Search for the cell housing the specified text and yield its [x, y] center coordinate. 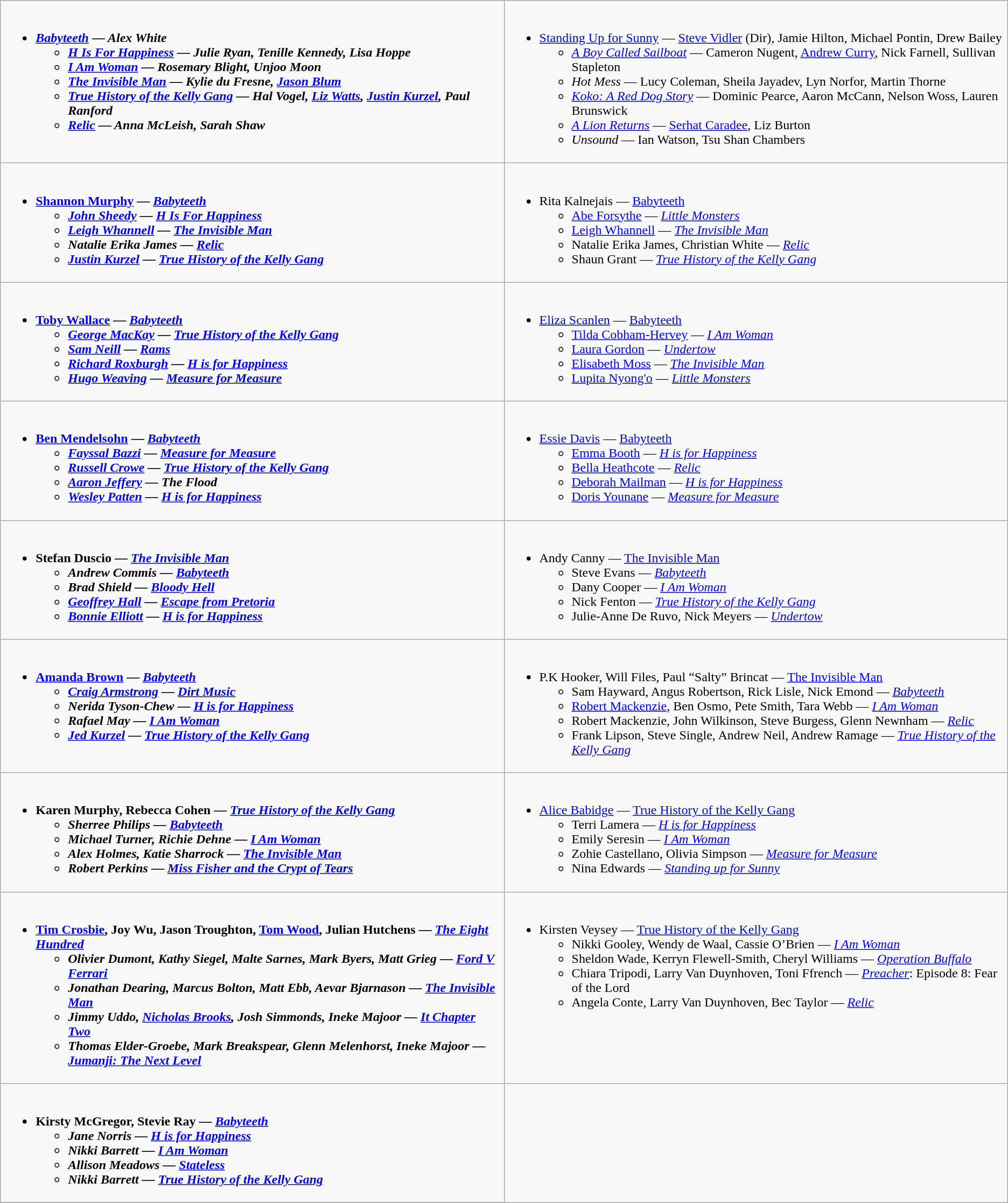
Eliza Scanlen — BabyteethTilda Cobham-Hervey — I Am WomanLaura Gordon — UndertowElisabeth Moss — The Invisible ManLupita Nyong'o — Little Monsters [756, 341]
Essie Davis — BabyteethEmma Booth — H is for HappinessBella Heathcote — RelicDeborah Mailman — H is for HappinessDoris Younane — Measure for Measure [756, 461]
